Capture the cell that displays the provided text and extract its (X, Y) central coordinate. 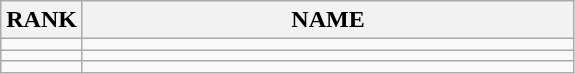
RANK (42, 20)
NAME (328, 20)
